Output the (X, Y) coordinate of the center of the cell containing the given text.  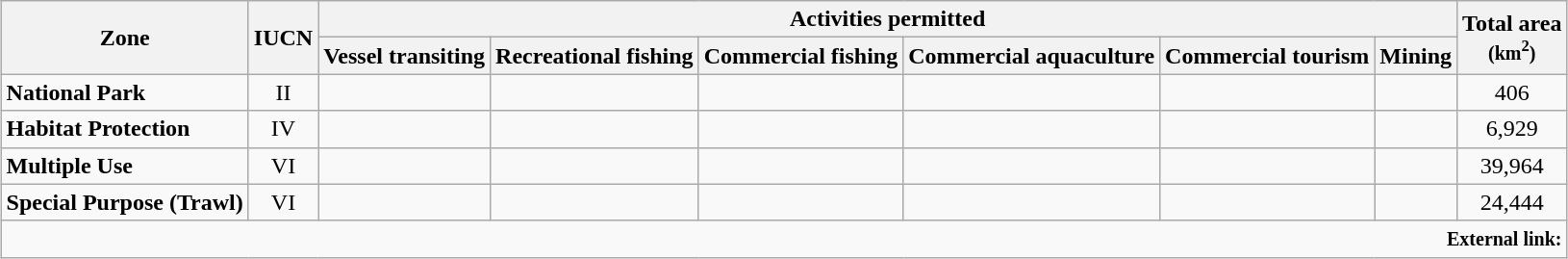
24,444 (1512, 202)
Habitat Protection (125, 129)
Vessel transiting (404, 56)
II (283, 92)
IUCN (283, 38)
IV (283, 129)
Special Purpose (Trawl) (125, 202)
406 (1512, 92)
External link: (784, 239)
Commercial aquaculture (1031, 56)
Zone (125, 38)
Mining (1416, 56)
Commercial fishing (800, 56)
Commercial tourism (1268, 56)
National Park (125, 92)
39,964 (1512, 166)
6,929 (1512, 129)
Recreational fishing (594, 56)
Activities permitted (888, 19)
Multiple Use (125, 166)
Total area(km2) (1512, 38)
